For the text-containing cell, return its midpoint in (X, Y) coordinate format. 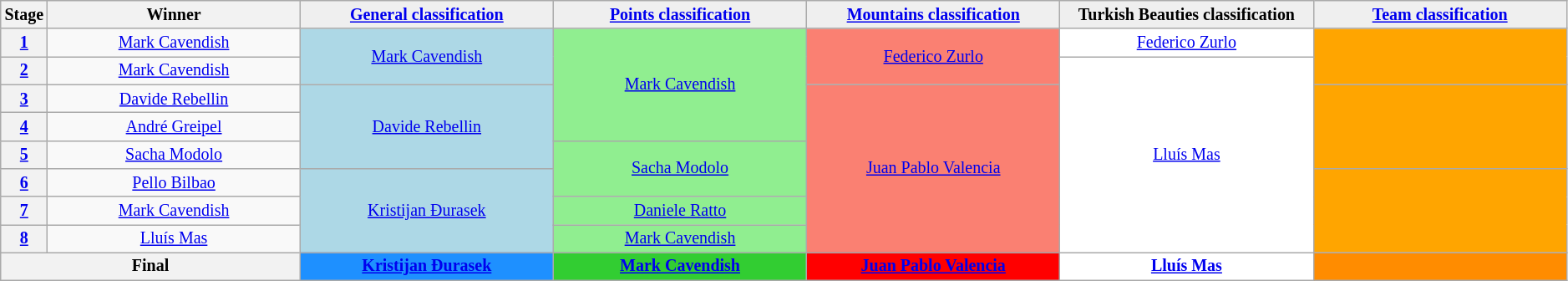
Daniele Ratto (680, 211)
Winner (174, 15)
2 (24, 70)
7 (24, 211)
6 (24, 182)
Mountains classification (934, 15)
Stage (24, 15)
Pello Bilbao (174, 182)
8 (24, 239)
3 (24, 99)
Points classification (680, 15)
1 (24, 43)
4 (24, 127)
5 (24, 154)
Final (150, 266)
André Greipel (174, 127)
Team classification (1440, 15)
Turkish Beauties classification (1186, 15)
General classification (426, 15)
